From the cell containing the given text, extract its center point as [X, Y] coordinate. 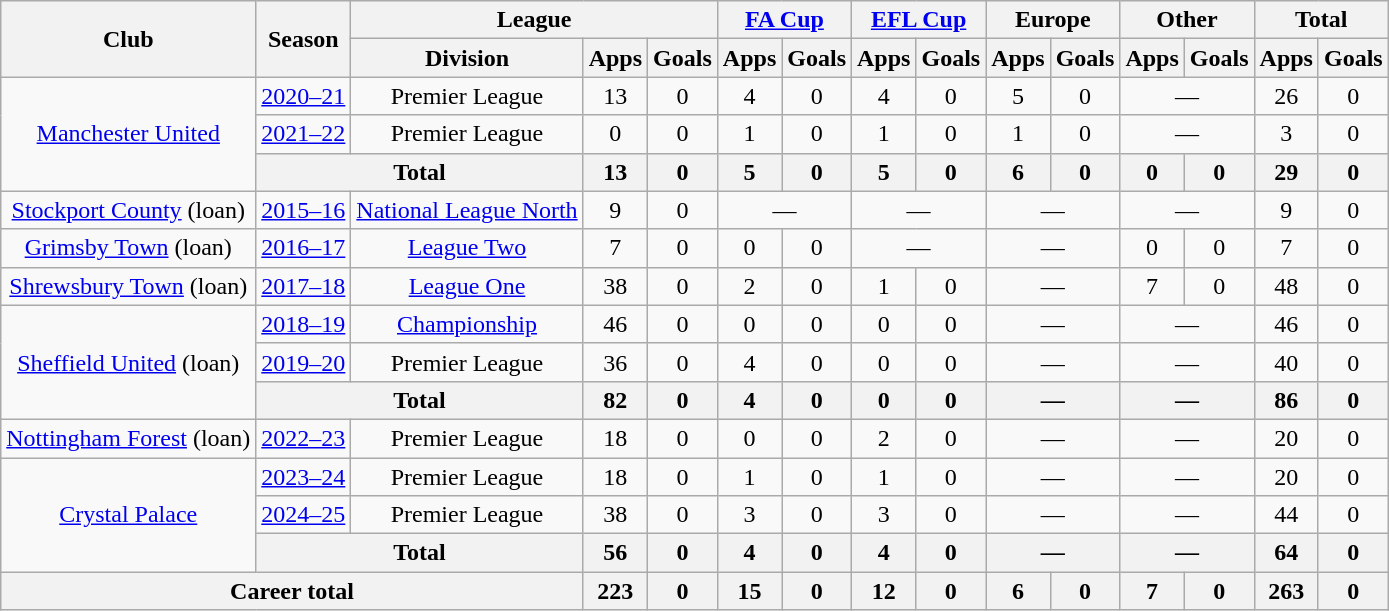
82 [615, 400]
2016–17 [304, 248]
44 [1286, 515]
Sheffield United (loan) [128, 362]
Other [1187, 20]
Stockport County (loan) [128, 210]
EFL Cup [919, 20]
Career total [292, 591]
26 [1286, 96]
Championship [467, 324]
Manchester United [128, 134]
2017–18 [304, 286]
Crystal Palace [128, 515]
Club [128, 39]
League [534, 20]
15 [749, 591]
Shrewsbury Town (loan) [128, 286]
263 [1286, 591]
League Two [467, 248]
86 [1286, 400]
FA Cup [784, 20]
2022–23 [304, 438]
2023–24 [304, 477]
League One [467, 286]
National League North [467, 210]
29 [1286, 172]
2021–22 [304, 134]
223 [615, 591]
2020–21 [304, 96]
2024–25 [304, 515]
2019–20 [304, 362]
Europe [1053, 20]
40 [1286, 362]
2018–19 [304, 324]
36 [615, 362]
Division [467, 58]
12 [884, 591]
Season [304, 39]
2015–16 [304, 210]
48 [1286, 286]
64 [1286, 553]
Nottingham Forest (loan) [128, 438]
Grimsby Town (loan) [128, 248]
56 [615, 553]
